Capture the cell that displays the provided text and extract its (X, Y) central coordinate. 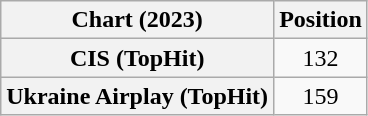
159 (321, 96)
Chart (2023) (138, 20)
CIS (TopHit) (138, 58)
Ukraine Airplay (TopHit) (138, 96)
Position (321, 20)
132 (321, 58)
